Locate the cell with the specified text and output its (x, y) center coordinate. 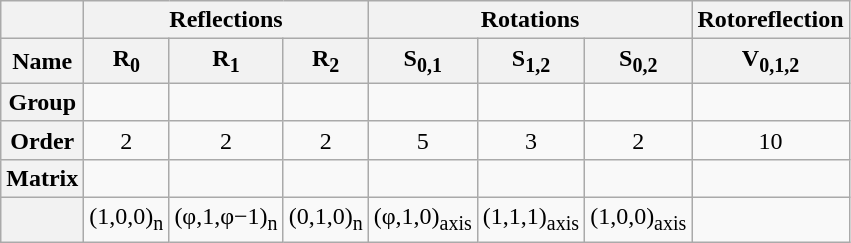
(φ,1,φ−1)n (226, 219)
Group (42, 102)
Rotoreflection (770, 20)
R2 (326, 61)
Reflections (226, 20)
(1,0,0)axis (638, 219)
(0,1,0)n (326, 219)
(1,1,1)axis (530, 219)
5 (422, 140)
S0,1 (422, 61)
V0,1,2 (770, 61)
3 (530, 140)
Rotations (530, 20)
10 (770, 140)
R0 (126, 61)
Name (42, 61)
S0,2 (638, 61)
(φ,1,0)axis (422, 219)
(1,0,0)n (126, 219)
Order (42, 140)
R1 (226, 61)
Matrix (42, 178)
S1,2 (530, 61)
